From the cell containing the given text, extract its center point as (x, y) coordinate. 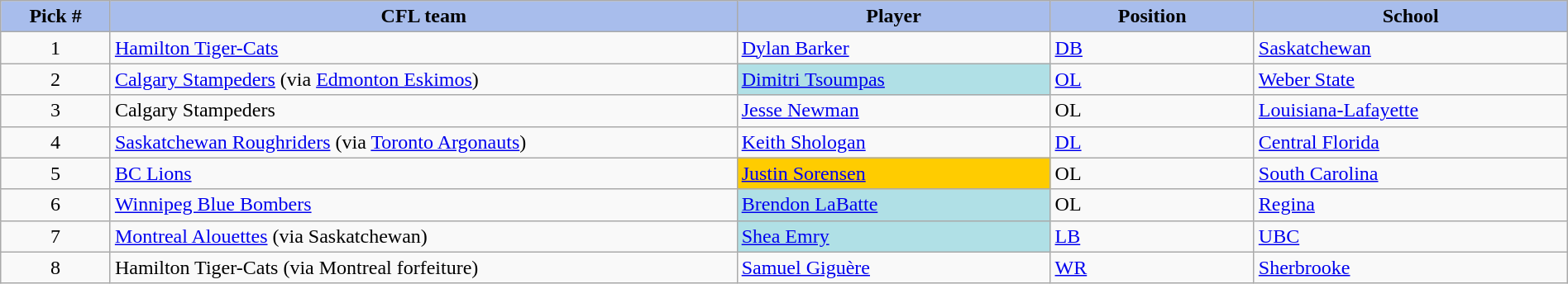
4 (56, 142)
Montreal Alouettes (via Saskatchewan) (423, 236)
Shea Emry (893, 236)
LB (1152, 236)
Saskatchewan (1411, 48)
Weber State (1411, 79)
6 (56, 205)
South Carolina (1411, 173)
Jesse Newman (893, 111)
Central Florida (1411, 142)
Pick # (56, 17)
DL (1152, 142)
Dylan Barker (893, 48)
5 (56, 173)
BC Lions (423, 173)
3 (56, 111)
Winnipeg Blue Bombers (423, 205)
Calgary Stampeders (via Edmonton Eskimos) (423, 79)
Hamilton Tiger-Cats (via Montreal forfeiture) (423, 267)
Position (1152, 17)
WR (1152, 267)
Saskatchewan Roughriders (via Toronto Argonauts) (423, 142)
Hamilton Tiger-Cats (423, 48)
2 (56, 79)
7 (56, 236)
Louisiana-Lafayette (1411, 111)
8 (56, 267)
Brendon LaBatte (893, 205)
Regina (1411, 205)
School (1411, 17)
Sherbrooke (1411, 267)
Keith Shologan (893, 142)
Dimitri Tsoumpas (893, 79)
DB (1152, 48)
Justin Sorensen (893, 173)
Player (893, 17)
UBC (1411, 236)
Calgary Stampeders (423, 111)
1 (56, 48)
CFL team (423, 17)
Samuel Giguère (893, 267)
